Search for the cell housing the specified text and yield its (X, Y) center coordinate. 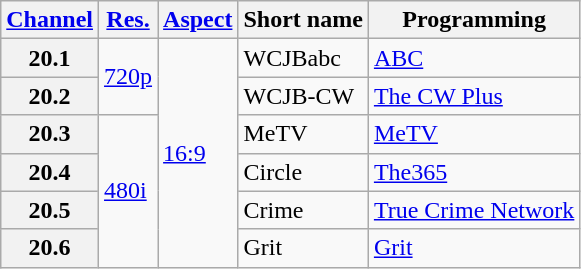
480i (128, 191)
720p (128, 77)
20.4 (50, 172)
ABC (474, 58)
Short name (303, 20)
True Crime Network (474, 210)
Channel (50, 20)
20.6 (50, 248)
WCJBabc (303, 58)
The365 (474, 172)
Crime (303, 210)
20.3 (50, 134)
Programming (474, 20)
20.5 (50, 210)
20.2 (50, 96)
Res. (128, 20)
20.1 (50, 58)
Aspect (198, 20)
16:9 (198, 153)
WCJB-CW (303, 96)
Circle (303, 172)
The CW Plus (474, 96)
